Capture the cell that displays the provided text and extract its [X, Y] central coordinate. 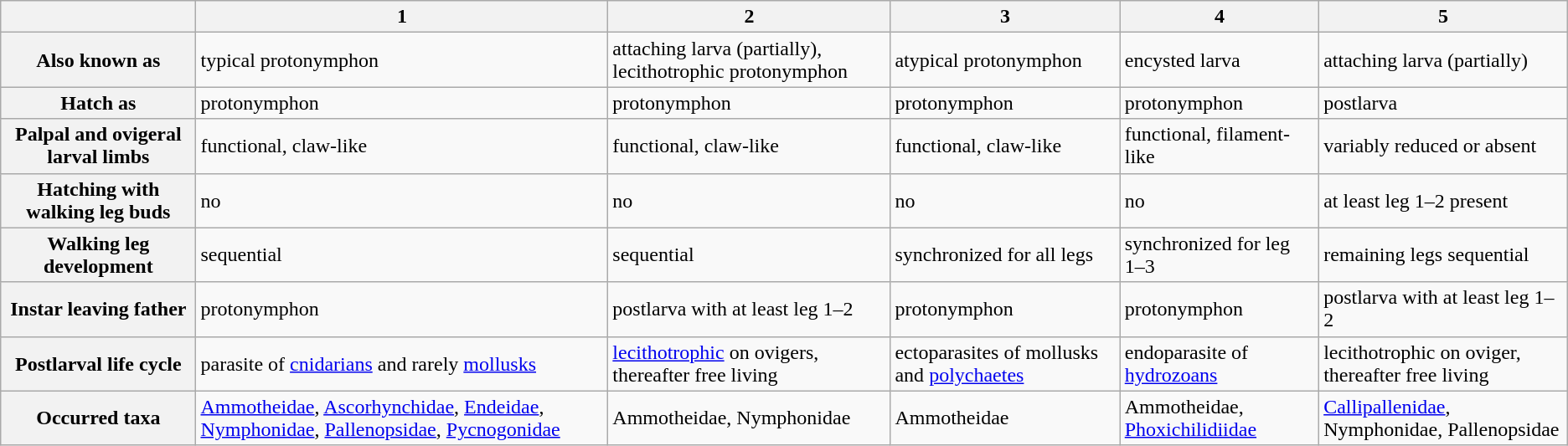
atypical protonymphon [1005, 60]
Ammotheidae, Phoxichilidiidae [1220, 418]
at least leg 1–2 present [1444, 201]
3 [1005, 17]
Palpal and ovigeral larval limbs [99, 146]
Also known as [99, 60]
Walking leg development [99, 254]
remaining legs sequential [1444, 254]
Ammotheidae, Nymphonidae [749, 418]
synchronized for leg 1–3 [1220, 254]
5 [1444, 17]
variably reduced or absent [1444, 146]
lecithotrophic on ovigers, thereafter free living [749, 363]
Postlarval life cycle [99, 363]
Instar leaving father [99, 310]
attaching larva (partially) [1444, 60]
encysted larva [1220, 60]
Hatching with walking leg buds [99, 201]
synchronized for all legs [1005, 254]
typical protonymphon [402, 60]
attaching larva (partially), lecithotrophic protonymphon [749, 60]
endoparasite of hydrozoans [1220, 363]
Callipallenidae, Nymphonidae, Pallenopsidae [1444, 418]
parasite of cnidarians and rarely mollusks [402, 363]
Ammotheidae [1005, 418]
1 [402, 17]
postlarva [1444, 103]
Ammotheidae, Ascorhynchidae, Endeidae, Nymphonidae, Pallenopsidae, Pycnogonidae [402, 418]
ectoparasites of mollusks and polychaetes [1005, 363]
2 [749, 17]
functional, filament-like [1220, 146]
Hatch as [99, 103]
4 [1220, 17]
Occurred taxa [99, 418]
lecithotrophic on oviger, thereafter free living [1444, 363]
